Return [x, y] of the center of cell containing provided text 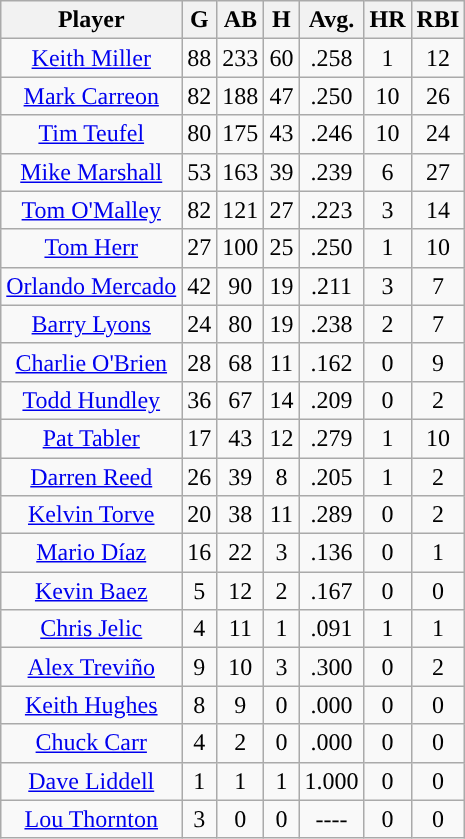
53 [200, 172]
68 [240, 362]
G [200, 20]
Darren Reed [92, 477]
RBI [438, 20]
Tim Teufel [92, 134]
H [282, 20]
36 [200, 400]
Tom Herr [92, 248]
88 [200, 58]
.289 [332, 515]
Lou Thornton [92, 819]
121 [240, 210]
Dave Liddell [92, 781]
233 [240, 58]
Orlando Mercado [92, 286]
60 [282, 58]
.211 [332, 286]
.246 [332, 134]
AB [240, 20]
28 [200, 362]
175 [240, 134]
.300 [332, 667]
Todd Hundley [92, 400]
Mark Carreon [92, 96]
.205 [332, 477]
Alex Treviño [92, 667]
188 [240, 96]
.091 [332, 629]
.209 [332, 400]
Avg. [332, 20]
HR [388, 20]
Kevin Baez [92, 591]
90 [240, 286]
Player [92, 20]
.223 [332, 210]
20 [200, 515]
.136 [332, 553]
Chris Jelic [92, 629]
Kelvin Torve [92, 515]
.258 [332, 58]
Mike Marshall [92, 172]
17 [200, 438]
.167 [332, 591]
38 [240, 515]
6 [388, 172]
Chuck Carr [92, 743]
Mario Díaz [92, 553]
47 [282, 96]
Charlie O'Brien [92, 362]
Pat Tabler [92, 438]
Keith Miller [92, 58]
16 [200, 553]
.162 [332, 362]
.239 [332, 172]
Keith Hughes [92, 705]
100 [240, 248]
.238 [332, 324]
Barry Lyons [92, 324]
1.000 [332, 781]
---- [332, 819]
67 [240, 400]
.279 [332, 438]
25 [282, 248]
163 [240, 172]
42 [200, 286]
Tom O'Malley [92, 210]
22 [240, 553]
5 [200, 591]
